Identify which cell holds the provided text, then report its (X, Y) central coordinate. 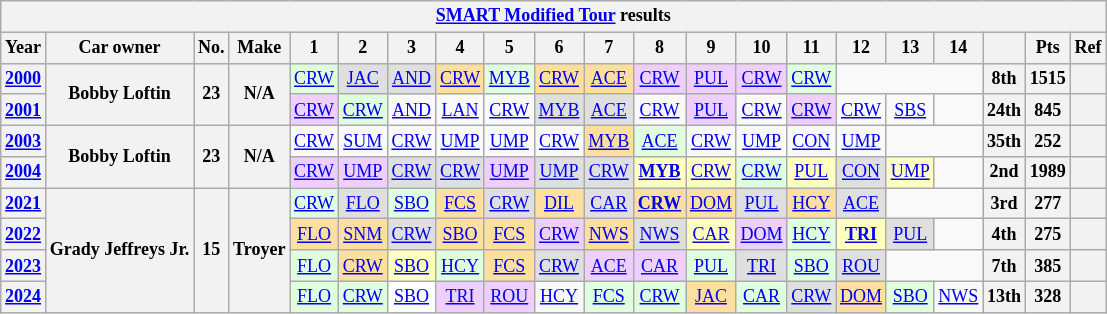
Make (260, 48)
2004 (24, 172)
845 (1048, 110)
13th (1004, 296)
SNM (362, 234)
2 (362, 48)
35th (1004, 140)
385 (1048, 266)
14 (958, 48)
3rd (1004, 204)
7 (609, 48)
4th (1004, 234)
Troyer (260, 250)
9 (712, 48)
24th (1004, 110)
275 (1048, 234)
328 (1048, 296)
8 (660, 48)
7th (1004, 266)
SBS (910, 110)
Ref (1088, 48)
Pts (1048, 48)
1989 (1048, 172)
6 (559, 48)
1 (314, 48)
5 (509, 48)
2024 (24, 296)
2nd (1004, 172)
10 (762, 48)
1515 (1048, 78)
11 (812, 48)
15 (212, 250)
2021 (24, 204)
Grady Jeffreys Jr. (119, 250)
DIL (559, 204)
SMART Modified Tour results (554, 16)
2023 (24, 266)
8th (1004, 78)
277 (1048, 204)
No. (212, 48)
2000 (24, 78)
Year (24, 48)
3 (412, 48)
2022 (24, 234)
2003 (24, 140)
Car owner (119, 48)
252 (1048, 140)
13 (910, 48)
LAN (460, 110)
2001 (24, 110)
SUM (362, 140)
12 (862, 48)
4 (460, 48)
